Locate the cell with the specified text and output its [x, y] center coordinate. 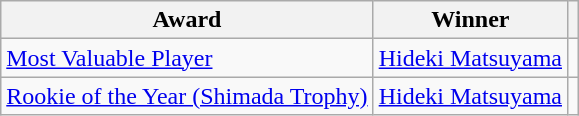
Most Valuable Player [187, 58]
Winner [470, 20]
Rookie of the Year (Shimada Trophy) [187, 96]
Award [187, 20]
